Identify which cell holds the provided text, then report its [X, Y] central coordinate. 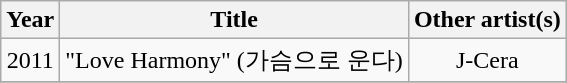
J-Cera [487, 60]
2011 [30, 60]
Year [30, 20]
Other artist(s) [487, 20]
Title [234, 20]
"Love Harmony" (가슴으로 운다) [234, 60]
